Pinpoint the cell where the given text exists, returning its [x, y] midpoint coordinate. 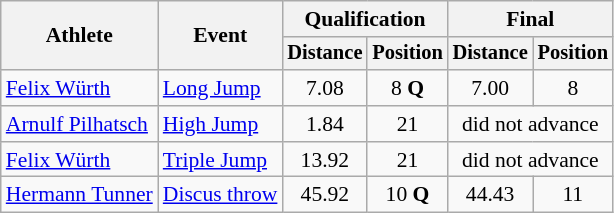
1.84 [324, 124]
10 Q [407, 195]
Event [220, 36]
Athlete [80, 36]
Discus throw [220, 195]
Qualification [364, 19]
45.92 [324, 195]
8 Q [407, 88]
44.43 [490, 195]
Final [530, 19]
Hermann Tunner [80, 195]
Triple Jump [220, 160]
11 [573, 195]
High Jump [220, 124]
Long Jump [220, 88]
7.00 [490, 88]
8 [573, 88]
13.92 [324, 160]
Arnulf Pilhatsch [80, 124]
7.08 [324, 88]
